Search for the cell housing the specified text and yield its [X, Y] center coordinate. 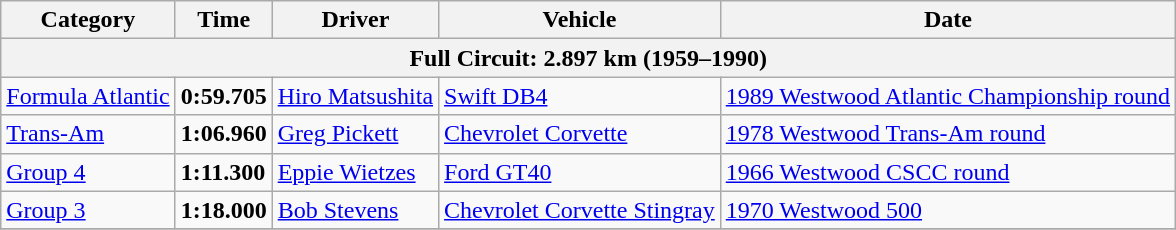
Date [948, 20]
Swift DB4 [580, 96]
Group 3 [88, 210]
1966 Westwood CSCC round [948, 172]
Chevrolet Corvette [580, 134]
1:06.960 [224, 134]
Vehicle [580, 20]
Greg Pickett [355, 134]
1970 Westwood 500 [948, 210]
Hiro Matsushita [355, 96]
Driver [355, 20]
1:11.300 [224, 172]
Category [88, 20]
Eppie Wietzes [355, 172]
Ford GT40 [580, 172]
1:18.000 [224, 210]
1978 Westwood Trans-Am round [948, 134]
Full Circuit: 2.897 km (1959–1990) [588, 58]
Time [224, 20]
Chevrolet Corvette Stingray [580, 210]
0:59.705 [224, 96]
Formula Atlantic [88, 96]
Trans-Am [88, 134]
Group 4 [88, 172]
Bob Stevens [355, 210]
1989 Westwood Atlantic Championship round [948, 96]
